Output the (X, Y) coordinate of the center of the cell containing the given text.  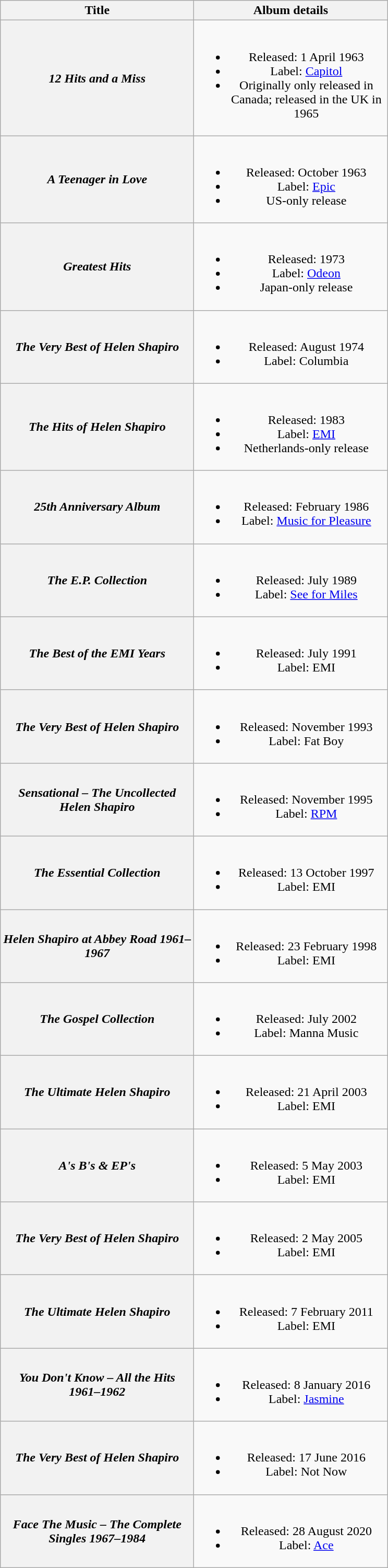
Released: August 1974Label: Columbia (291, 347)
Released: November 1995Label: RPM (291, 799)
Released: July 1991Label: EMI (291, 653)
Sensational – The Uncollected Helen Shapiro (97, 799)
Released: October 1963Label: EpicUS-only release (291, 180)
Album details (291, 10)
Released: 5 May 2003Label: EMI (291, 1165)
The E.P. Collection (97, 580)
Released: 1983Label: EMINetherlands-only release (291, 427)
Greatest Hits (97, 266)
Released: November 1993Label: Fat Boy (291, 726)
The Hits of Helen Shapiro (97, 427)
Released: 23 February 1998Label: EMI (291, 946)
Released: 28 August 2020Label: Ace (291, 1531)
25th Anniversary Album (97, 507)
A Teenager in Love (97, 180)
Title (97, 10)
The Gospel Collection (97, 1019)
Face The Music – The Complete Singles 1967–1984 (97, 1531)
Released: 13 October 1997Label: EMI (291, 873)
Released: July 2002Label: Manna Music (291, 1019)
Released: 1 April 1963Label: CapitolOriginally only released in Canada; released in the UK in 1965 (291, 78)
Helen Shapiro at Abbey Road 1961–1967 (97, 946)
The Best of the EMI Years (97, 653)
The Essential Collection (97, 873)
Released: 7 February 2011Label: EMI (291, 1312)
Released: February 1986Label: Music for Pleasure (291, 507)
Released: 8 January 2016Label: Jasmine (291, 1385)
Released: July 1989Label: See for Miles (291, 580)
Released: 1973Label: OdeonJapan-only release (291, 266)
Released: 21 April 2003Label: EMI (291, 1092)
A's B's & EP's (97, 1165)
Released: 2 May 2005Label: EMI (291, 1239)
Released: 17 June 2016Label: Not Now (291, 1458)
12 Hits and a Miss (97, 78)
You Don't Know – All the Hits 1961–1962 (97, 1385)
